Return the (x, y) coordinate for the center point of the cell that contains the specified text.  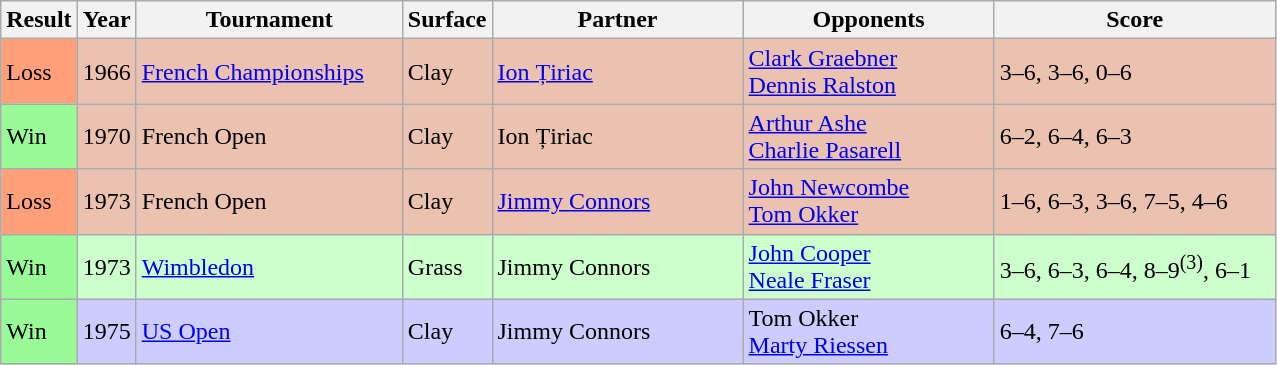
Clark Graebner Dennis Ralston (868, 72)
1–6, 6–3, 3–6, 7–5, 4–6 (1134, 202)
Tom Okker Marty Riessen (868, 332)
1966 (106, 72)
John Cooper Neale Fraser (868, 266)
Opponents (868, 20)
Grass (447, 266)
Arthur Ashe Charlie Pasarell (868, 136)
French Championships (269, 72)
Partner (618, 20)
Tournament (269, 20)
Result (39, 20)
John Newcombe Tom Okker (868, 202)
3–6, 6–3, 6–4, 8–9(3), 6–1 (1134, 266)
Wimbledon (269, 266)
1975 (106, 332)
6–2, 6–4, 6–3 (1134, 136)
Surface (447, 20)
Score (1134, 20)
6–4, 7–6 (1134, 332)
Year (106, 20)
1970 (106, 136)
US Open (269, 332)
3–6, 3–6, 0–6 (1134, 72)
